Identify which cell holds the provided text, then report its (X, Y) central coordinate. 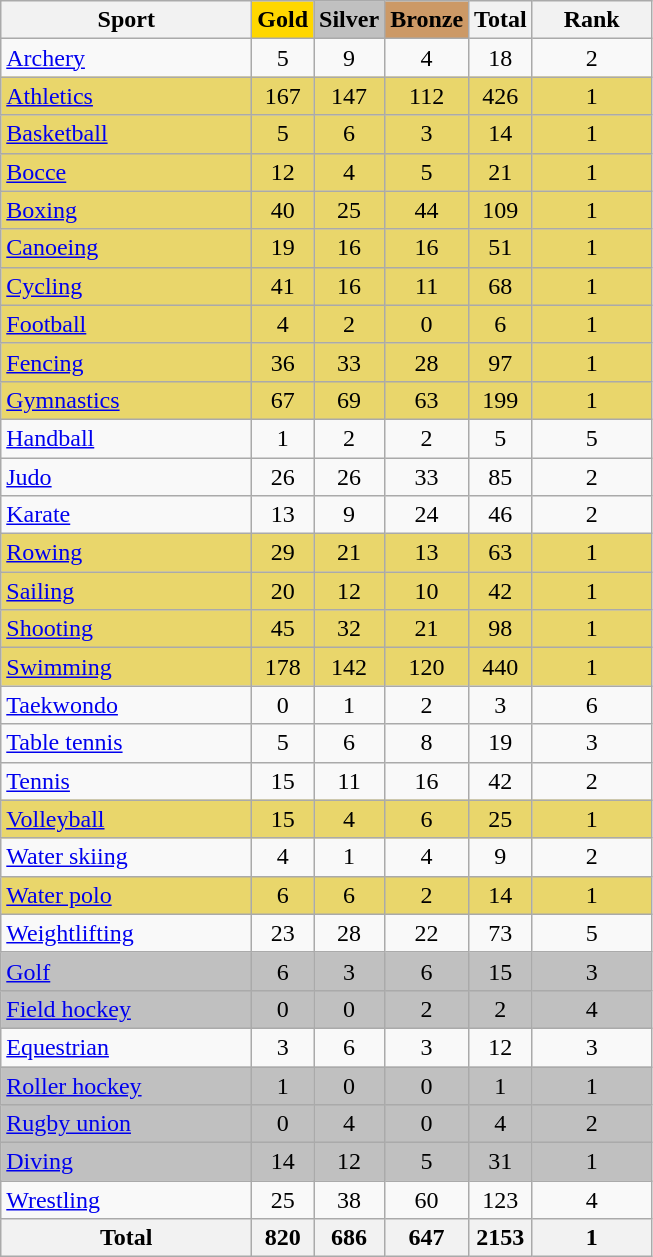
Judo (126, 477)
85 (501, 477)
Equestrian (126, 1047)
40 (283, 210)
23 (283, 933)
820 (283, 1238)
Diving (126, 1162)
Table tennis (126, 743)
36 (283, 362)
426 (501, 96)
44 (427, 210)
68 (501, 286)
199 (501, 400)
Basketball (126, 134)
46 (501, 515)
Silver (350, 20)
440 (501, 667)
Shooting (126, 629)
Gymnastics (126, 400)
98 (501, 629)
647 (427, 1238)
Karate (126, 515)
Bronze (427, 20)
45 (283, 629)
10 (427, 591)
Archery (126, 58)
Canoeing (126, 248)
32 (350, 629)
Roller hockey (126, 1085)
120 (427, 667)
38 (350, 1200)
Taekwondo (126, 705)
123 (501, 1200)
Tennis (126, 781)
Handball (126, 438)
167 (283, 96)
8 (427, 743)
Field hockey (126, 1009)
73 (501, 933)
Cycling (126, 286)
Weightlifting (126, 933)
18 (501, 58)
60 (427, 1200)
41 (283, 286)
Sailing (126, 591)
109 (501, 210)
Golf (126, 971)
Rank (592, 20)
142 (350, 667)
24 (427, 515)
97 (501, 362)
Sport (126, 20)
Rugby union (126, 1124)
Football (126, 324)
29 (283, 553)
112 (427, 96)
Rowing (126, 553)
686 (350, 1238)
22 (427, 933)
Water polo (126, 895)
2153 (501, 1238)
Water skiing (126, 857)
Fencing (126, 362)
Bocce (126, 172)
178 (283, 667)
Volleyball (126, 819)
20 (283, 591)
67 (283, 400)
Athletics (126, 96)
147 (350, 96)
69 (350, 400)
Boxing (126, 210)
Gold (283, 20)
51 (501, 248)
Wrestling (126, 1200)
Swimming (126, 667)
31 (501, 1162)
